Extract the (X, Y) coordinate from the center of the cell holding the provided text.  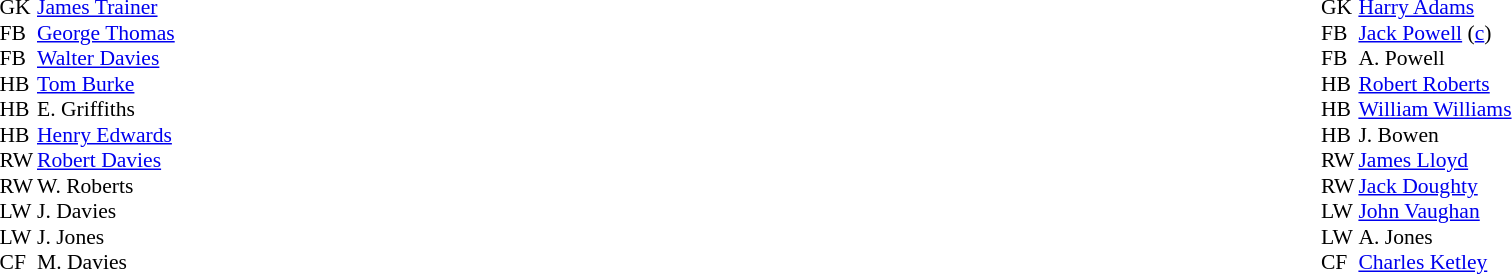
J. Jones (106, 237)
Robert Roberts (1434, 84)
William Williams (1434, 109)
W. Roberts (106, 186)
Jack Powell (c) (1434, 33)
J. Davies (106, 211)
Henry Edwards (106, 135)
Tom Burke (106, 84)
John Vaughan (1434, 211)
James Lloyd (1434, 161)
A. Jones (1434, 237)
J. Bowen (1434, 135)
Robert Davies (106, 161)
George Thomas (106, 33)
Jack Doughty (1434, 186)
E. Griffiths (106, 109)
A. Powell (1434, 59)
Walter Davies (106, 59)
